Output the (x, y) coordinate of the center of the cell containing the given text.  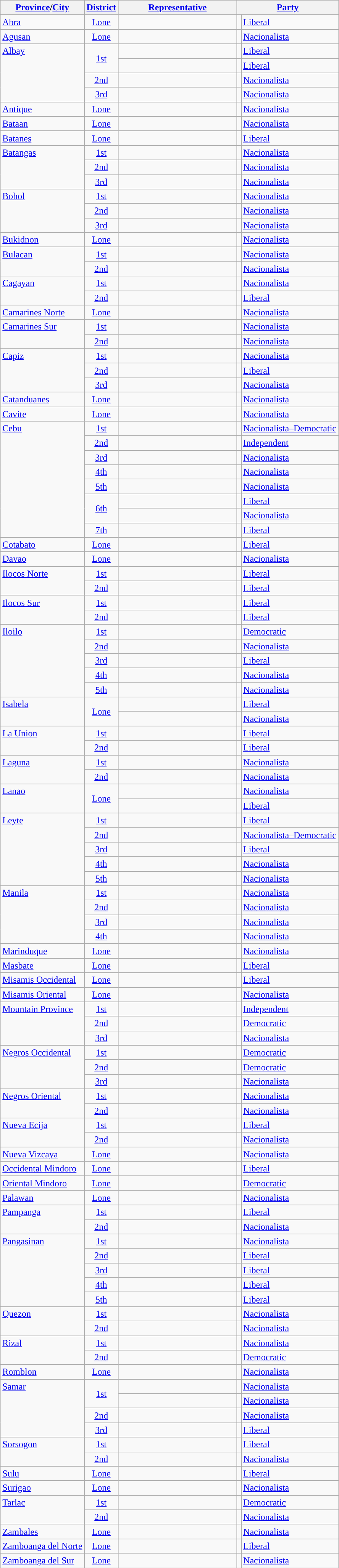
Sulu (42, 1473)
Rizal (42, 1350)
Quezon (42, 1321)
Cavite (42, 414)
Catanduanes (42, 399)
Agusan (42, 37)
Lanao (42, 798)
Leyte (42, 849)
Nueva Vizcaya (42, 1154)
Iloilo (42, 660)
6th (101, 508)
Masbate (42, 966)
Party (287, 8)
Palawan (42, 1198)
Ilocos Sur (42, 610)
Cebu (42, 479)
Batangas (42, 167)
Ilocos Norte (42, 581)
Representative (177, 8)
Cagayan (42, 291)
Cotabato (42, 545)
Pampanga (42, 1219)
Antique (42, 109)
Romblon (42, 1372)
Oriental Mindoro (42, 1183)
Abra (42, 22)
Capiz (42, 370)
7th (101, 530)
Isabela (42, 712)
Nueva Ecija (42, 1133)
Surigao (42, 1488)
Tarlac (42, 1510)
Camarines Sur (42, 334)
Marinduque (42, 951)
Occidental Mindoro (42, 1169)
Misamis Oriental (42, 994)
Pangasinan (42, 1270)
Davao (42, 559)
Misamis Occidental (42, 980)
Samar (42, 1408)
Province/City (42, 8)
District (101, 8)
Zamboanga del Sur (42, 1560)
Bohol (42, 211)
Sorsogon (42, 1452)
La Union (42, 741)
Negros Occidental (42, 1067)
Negros Oriental (42, 1103)
Zamboanga del Norte (42, 1546)
Bukidnon (42, 240)
Zambales (42, 1531)
Bataan (42, 124)
Bulacan (42, 262)
Camarines Norte (42, 312)
Albay (42, 73)
Laguna (42, 770)
Batanes (42, 138)
Mountain Province (42, 1023)
Manila (42, 915)
